Pinpoint the cell where the given text exists, returning its (x, y) midpoint coordinate. 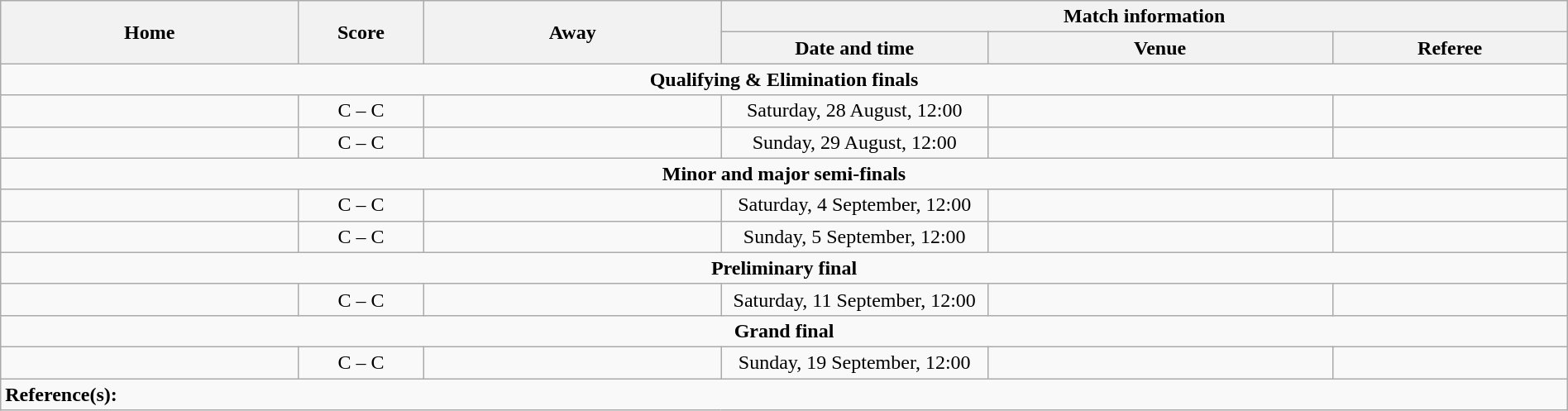
Saturday, 11 September, 12:00 (854, 299)
Referee (1450, 48)
Venue (1159, 48)
Saturday, 4 September, 12:00 (854, 205)
Qualifying & Elimination finals (784, 79)
Sunday, 29 August, 12:00 (854, 142)
Grand final (784, 331)
Reference(s): (784, 394)
Date and time (854, 48)
Home (150, 32)
Sunday, 5 September, 12:00 (854, 237)
Saturday, 28 August, 12:00 (854, 111)
Minor and major semi-finals (784, 174)
Preliminary final (784, 268)
Sunday, 19 September, 12:00 (854, 362)
Away (572, 32)
Match information (1145, 17)
Score (361, 32)
